Output the [x, y] coordinate of the center of the cell containing the given text.  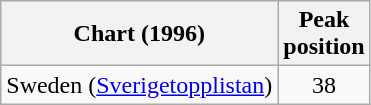
38 [324, 85]
Peakposition [324, 34]
Chart (1996) [140, 34]
Sweden (Sverigetopplistan) [140, 85]
